Return the [x, y] coordinate for the center point of the cell that contains the specified text.  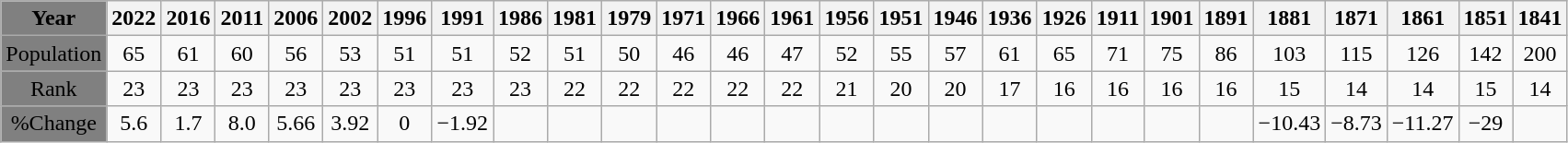
1961 [792, 18]
%Change [53, 124]
8.0 [242, 124]
21 [847, 89]
1966 [738, 18]
Year [53, 18]
75 [1171, 54]
2022 [134, 18]
1981 [575, 18]
55 [900, 54]
1971 [683, 18]
1986 [521, 18]
−11.27 [1423, 124]
200 [1539, 54]
53 [350, 54]
Population [53, 54]
−29 [1486, 124]
5.6 [134, 124]
1891 [1226, 18]
1979 [630, 18]
86 [1226, 54]
1956 [847, 18]
5.66 [296, 124]
1871 [1357, 18]
2002 [350, 18]
71 [1118, 54]
115 [1357, 54]
1861 [1423, 18]
1851 [1486, 18]
47 [792, 54]
1946 [956, 18]
−10.43 [1289, 124]
−8.73 [1357, 124]
1.7 [188, 124]
1926 [1064, 18]
1841 [1539, 18]
1991 [462, 18]
1996 [405, 18]
2006 [296, 18]
17 [1009, 89]
2016 [188, 18]
50 [630, 54]
60 [242, 54]
56 [296, 54]
−1.92 [462, 124]
1951 [900, 18]
0 [405, 124]
1881 [1289, 18]
Rank [53, 89]
3.92 [350, 124]
1911 [1118, 18]
126 [1423, 54]
1901 [1171, 18]
1936 [1009, 18]
57 [956, 54]
2011 [242, 18]
103 [1289, 54]
142 [1486, 54]
